Locate the cell with the specified text and output its (X, Y) center coordinate. 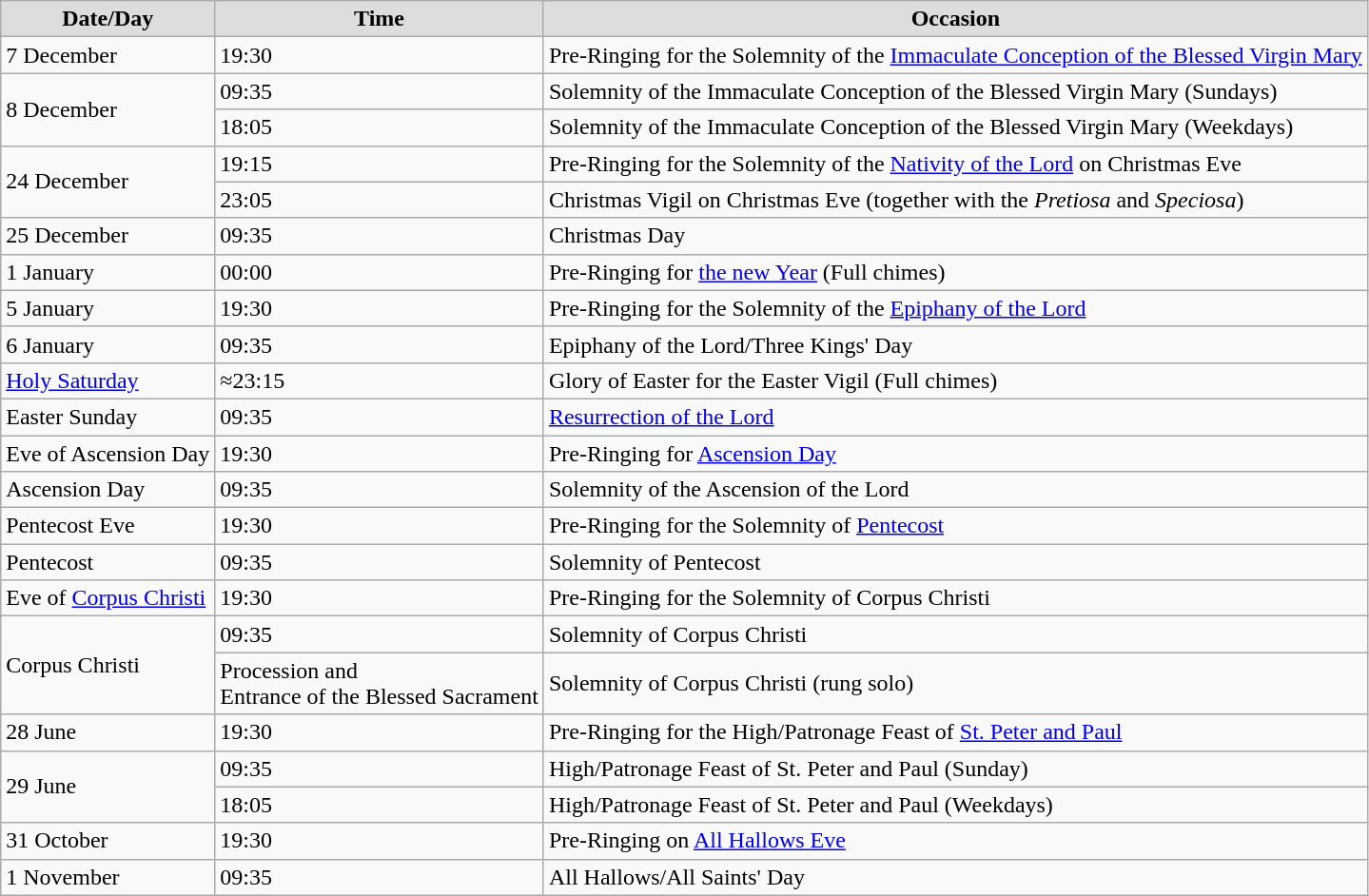
23:05 (380, 200)
6 January (108, 344)
Glory of Easter for the Easter Vigil (Full chimes) (955, 380)
Easter Sunday (108, 417)
Epiphany of the Lord/Three Kings' Day (955, 344)
Resurrection of the Lord (955, 417)
1 January (108, 272)
25 December (108, 236)
Date/Day (108, 19)
31 October (108, 841)
Solemnity of the Immaculate Conception of the Blessed Virgin Mary (Sundays) (955, 91)
≈23:15 (380, 380)
Eve of Ascension Day (108, 454)
Holy Saturday (108, 380)
24 December (108, 182)
Eve of Corpus Christi (108, 598)
28 June (108, 732)
Pre-Ringing for the Solemnity of the Nativity of the Lord on Christmas Eve (955, 164)
Christmas Day (955, 236)
All Hallows/All Saints' Day (955, 877)
Pre-Ringing for the Solemnity of Corpus Christi (955, 598)
Solemnity of the Ascension of the Lord (955, 490)
Pre-Ringing on All Hallows Eve (955, 841)
Procession andEntrance of the Blessed Sacrament (380, 683)
1 November (108, 877)
Time (380, 19)
00:00 (380, 272)
29 June (108, 787)
Corpus Christi (108, 666)
Ascension Day (108, 490)
Solemnity of Corpus Christi (955, 634)
Solemnity of Corpus Christi (rung solo) (955, 683)
8 December (108, 109)
Pre-Ringing for the Solemnity of the Epiphany of the Lord (955, 308)
Pentecost Eve (108, 526)
High/Patronage Feast of St. Peter and Paul (Weekdays) (955, 805)
High/Patronage Feast of St. Peter and Paul (Sunday) (955, 769)
Solemnity of Pentecost (955, 562)
Christmas Vigil on Christmas Eve (together with the Pretiosa and Speciosa) (955, 200)
5 January (108, 308)
Solemnity of the Immaculate Conception of the Blessed Virgin Mary (Weekdays) (955, 127)
Pre-Ringing for the High/Patronage Feast of St. Peter and Paul (955, 732)
7 December (108, 55)
Pentecost (108, 562)
19:15 (380, 164)
Pre-Ringing for the Solemnity of Pentecost (955, 526)
Pre-Ringing for Ascension Day (955, 454)
Occasion (955, 19)
Pre-Ringing for the Solemnity of the Immaculate Conception of the Blessed Virgin Mary (955, 55)
Pre-Ringing for the new Year (Full chimes) (955, 272)
